Return (X, Y) of the center of cell containing provided text 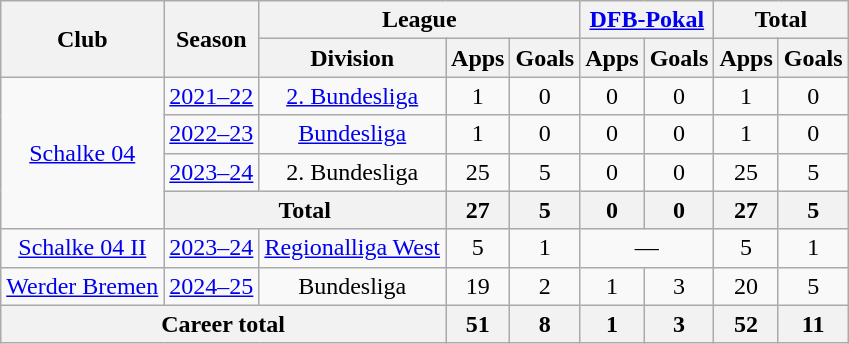
8 (545, 324)
11 (813, 324)
2024–25 (212, 286)
2021–22 (212, 96)
Season (212, 39)
52 (746, 324)
Club (82, 39)
51 (478, 324)
19 (478, 286)
20 (746, 286)
Division (352, 58)
— (647, 248)
League (420, 20)
Career total (224, 324)
Schalke 04 (82, 153)
2 (545, 286)
Regionalliga West (352, 248)
Werder Bremen (82, 286)
DFB-Pokal (647, 20)
Schalke 04 II (82, 248)
2022–23 (212, 134)
